Capture the cell that displays the provided text and extract its [x, y] central coordinate. 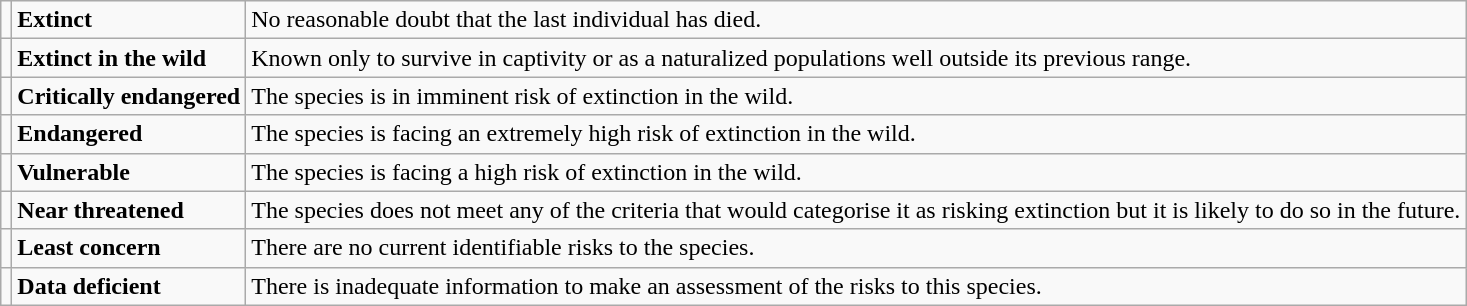
Known only to survive in captivity or as a naturalized populations well outside its previous range. [856, 58]
Near threatened [129, 210]
There is inadequate information to make an assessment of the risks to this species. [856, 286]
The species does not meet any of the criteria that would categorise it as risking extinction but it is likely to do so in the future. [856, 210]
No reasonable doubt that the last individual has died. [856, 20]
Least concern [129, 248]
Endangered [129, 134]
The species is facing an extremely high risk of extinction in the wild. [856, 134]
Critically endangered [129, 96]
Data deficient [129, 286]
Vulnerable [129, 172]
Extinct [129, 20]
The species is in imminent risk of extinction in the wild. [856, 96]
Extinct in the wild [129, 58]
There are no current identifiable risks to the species. [856, 248]
The species is facing a high risk of extinction in the wild. [856, 172]
